Locate the cell with the specified text and output its [X, Y] center coordinate. 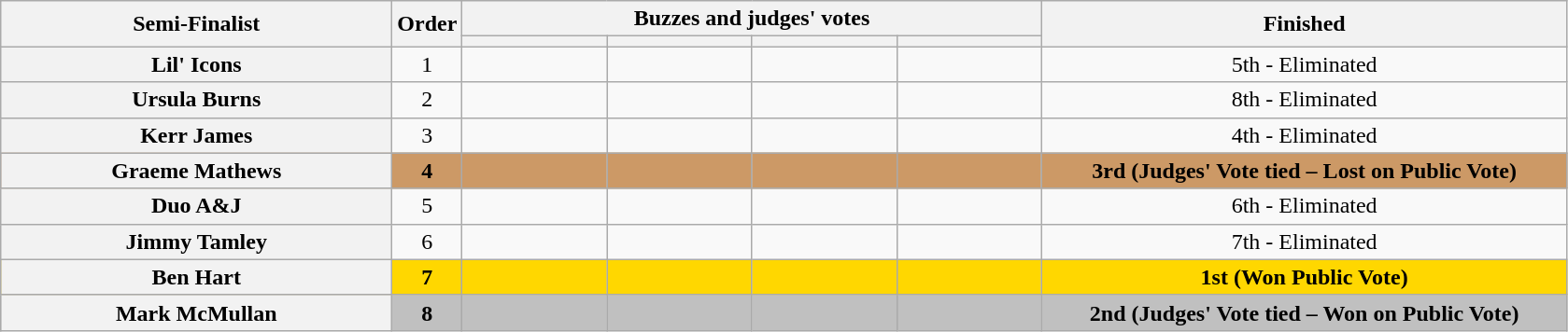
7th - Eliminated [1304, 242]
5 [428, 206]
Ben Hart [196, 277]
4th - Eliminated [1304, 135]
1 [428, 64]
2nd (Judges' Vote tied – Won on Public Vote) [1304, 312]
Jimmy Tamley [196, 242]
5th - Eliminated [1304, 64]
4 [428, 171]
3 [428, 135]
Buzzes and judges' votes [752, 19]
Semi-Finalist [196, 24]
Kerr James [196, 135]
1st (Won Public Vote) [1304, 277]
8th - Eliminated [1304, 100]
7 [428, 277]
Duo A&J [196, 206]
6 [428, 242]
8 [428, 312]
Lil' Icons [196, 64]
Order [428, 24]
2 [428, 100]
Ursula Burns [196, 100]
Graeme Mathews [196, 171]
6th - Eliminated [1304, 206]
Mark McMullan [196, 312]
Finished [1304, 24]
3rd (Judges' Vote tied – Lost on Public Vote) [1304, 171]
